Return [x, y] of the center of cell containing provided text 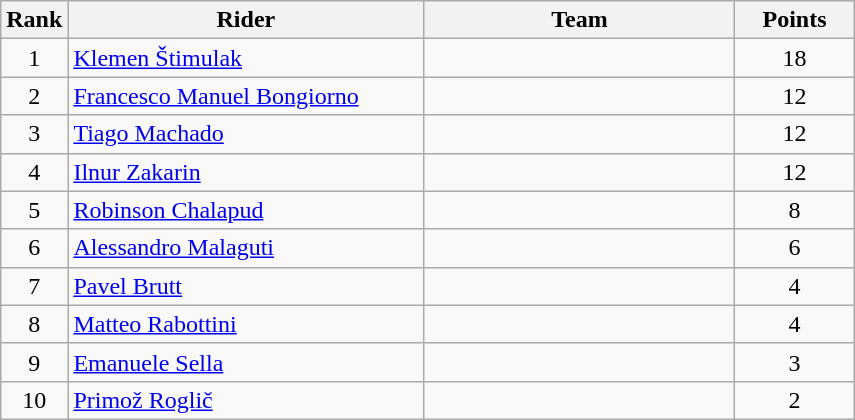
Rider [246, 20]
Emanuele Sella [246, 362]
Klemen Štimulak [246, 58]
Rank [34, 20]
5 [34, 210]
10 [34, 400]
Ilnur Zakarin [246, 172]
Matteo Rabottini [246, 324]
Francesco Manuel Bongiorno [246, 96]
1 [34, 58]
Robinson Chalapud [246, 210]
Team [580, 20]
Pavel Brutt [246, 286]
7 [34, 286]
Points [794, 20]
9 [34, 362]
Alessandro Malaguti [246, 248]
Primož Roglič [246, 400]
Tiago Machado [246, 134]
18 [794, 58]
